Find where the given text appears and provide that cell's center as (x, y) coordinate. 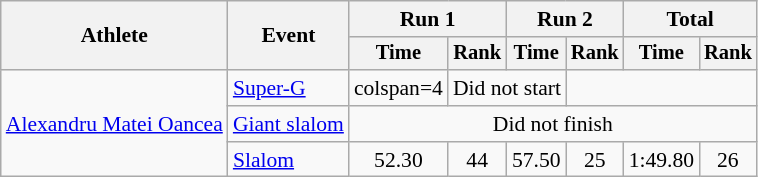
Total (690, 19)
Run 1 (428, 19)
Did not finish (553, 124)
Run 2 (564, 19)
Did not start (507, 88)
colspan=4 (398, 88)
Athlete (114, 36)
Giant slalom (288, 124)
Alexandru Matei Oancea (114, 124)
Super-G (288, 88)
Event (288, 36)
